Identify which cell holds the provided text, then report its [x, y] central coordinate. 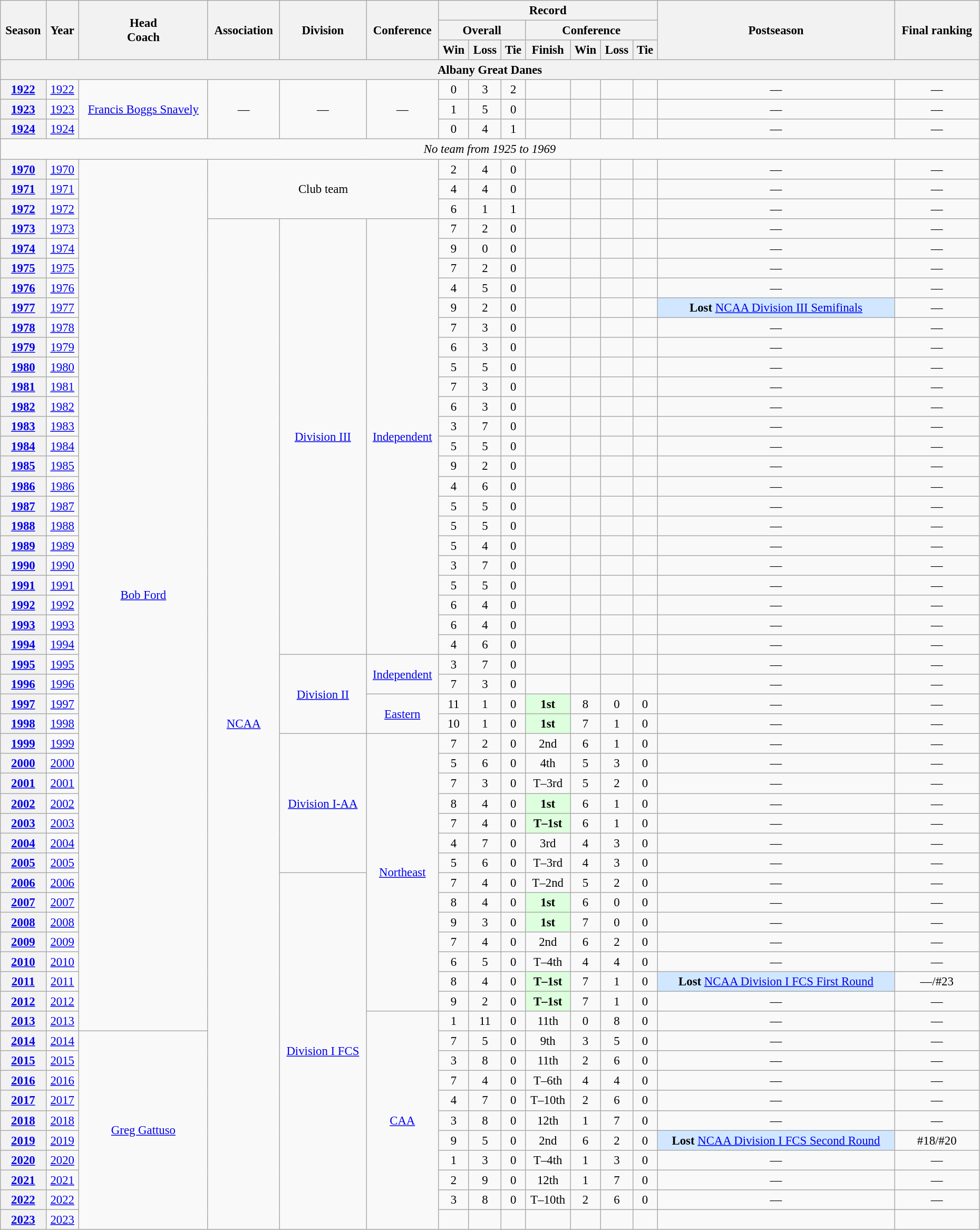
10 [454, 724]
Season [23, 31]
Year [62, 31]
NCAA [244, 723]
Eastern [403, 714]
CAA [403, 1120]
Division I FCS [323, 1051]
Northeast [403, 873]
Association [244, 31]
Overall [482, 31]
Francis Boggs Snavely [143, 110]
Record [548, 11]
Division I-AA [323, 803]
Greg Gattuso [143, 1130]
T–6th [548, 1081]
Lost NCAA Division III Semifinals [776, 308]
Bob Ford [143, 595]
Final ranking [937, 31]
—/#23 [937, 982]
Division III [323, 437]
4th [548, 764]
T–2nd [548, 883]
Postseason [776, 31]
Division [323, 31]
Club team [323, 189]
Division II [323, 694]
3rd [548, 843]
Finish [548, 50]
Lost NCAA Division I FCS Second Round [776, 1140]
HeadCoach [143, 31]
Albany Great Danes [490, 70]
9th [548, 1041]
#18/#20 [937, 1140]
No team from 1925 to 1969 [490, 149]
Lost NCAA Division I FCS First Round [776, 982]
